Return [X, Y] of the center of cell containing provided text 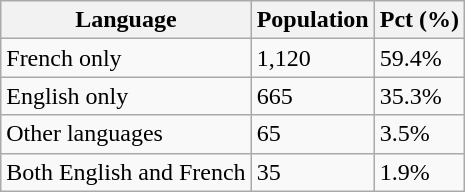
1,120 [312, 58]
French only [126, 58]
English only [126, 96]
65 [312, 134]
Pct (%) [419, 20]
1.9% [419, 172]
Population [312, 20]
Both English and French [126, 172]
35.3% [419, 96]
Language [126, 20]
35 [312, 172]
665 [312, 96]
59.4% [419, 58]
3.5% [419, 134]
Other languages [126, 134]
